For the text-containing cell, return its midpoint in (X, Y) coordinate format. 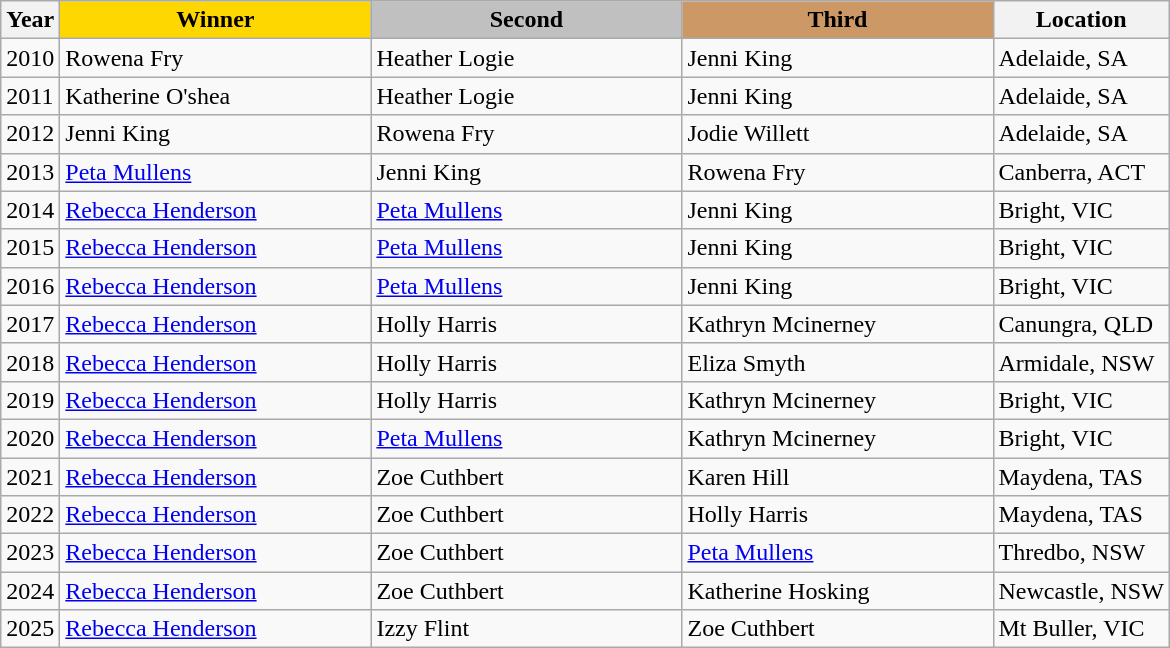
2025 (30, 629)
2013 (30, 172)
Armidale, NSW (1081, 362)
Eliza Smyth (838, 362)
Katherine O'shea (216, 96)
Thredbo, NSW (1081, 553)
2011 (30, 96)
Canberra, ACT (1081, 172)
2014 (30, 210)
2024 (30, 591)
2020 (30, 438)
Year (30, 20)
2017 (30, 324)
Katherine Hosking (838, 591)
Karen Hill (838, 477)
Newcastle, NSW (1081, 591)
Izzy Flint (526, 629)
Jodie Willett (838, 134)
2010 (30, 58)
Canungra, QLD (1081, 324)
2018 (30, 362)
Second (526, 20)
2012 (30, 134)
2015 (30, 248)
2023 (30, 553)
2021 (30, 477)
Winner (216, 20)
Location (1081, 20)
2016 (30, 286)
Third (838, 20)
2022 (30, 515)
2019 (30, 400)
Mt Buller, VIC (1081, 629)
